Extract the [X, Y] coordinate from the center of the cell holding the provided text.  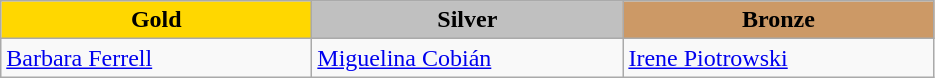
Barbara Ferrell [156, 58]
Silver [468, 20]
Bronze [778, 20]
Irene Piotrowski [778, 58]
Gold [156, 20]
Miguelina Cobián [468, 58]
